Determine the (x, y) coordinate at the center of the cell enclosing the given text.  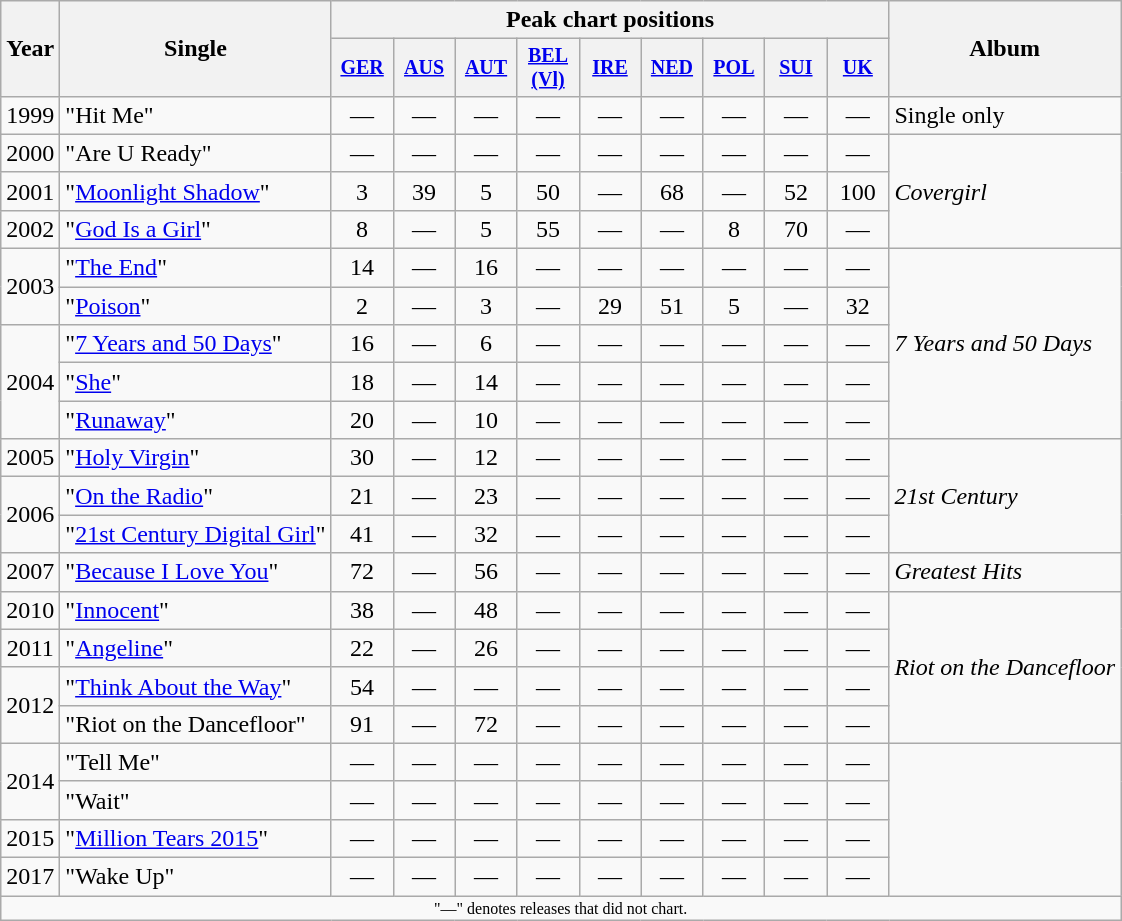
56 (486, 572)
7 Years and 50 Days (1005, 344)
"The End" (196, 268)
"Angeline" (196, 648)
GER (362, 68)
70 (796, 229)
52 (796, 191)
2001 (30, 191)
2010 (30, 610)
"On the Radio" (196, 496)
2004 (30, 382)
50 (548, 191)
21st Century (1005, 496)
20 (362, 420)
51 (672, 306)
68 (672, 191)
"She" (196, 382)
Greatest Hits (1005, 572)
"Because I Love You" (196, 572)
AUT (486, 68)
"Wait" (196, 800)
"Hit Me" (196, 115)
UK (858, 68)
IRE (610, 68)
Single only (1005, 115)
55 (548, 229)
"Tell Me" (196, 762)
2006 (30, 515)
"21st Century Digital Girl" (196, 534)
Peak chart positions (610, 20)
"Poison" (196, 306)
NED (672, 68)
"7 Years and 50 Days" (196, 344)
22 (362, 648)
2 (362, 306)
39 (424, 191)
26 (486, 648)
91 (362, 724)
"Runaway" (196, 420)
Single (196, 49)
21 (362, 496)
"Think About the Way" (196, 686)
54 (362, 686)
2005 (30, 458)
2007 (30, 572)
1999 (30, 115)
BEL (Vl) (548, 68)
Covergirl (1005, 191)
AUS (424, 68)
Riot on the Dancefloor (1005, 667)
38 (362, 610)
2011 (30, 648)
2014 (30, 781)
12 (486, 458)
"Are U Ready" (196, 153)
41 (362, 534)
2012 (30, 705)
"Wake Up" (196, 877)
2000 (30, 153)
23 (486, 496)
"Riot on the Dancefloor" (196, 724)
2017 (30, 877)
6 (486, 344)
Year (30, 49)
"Holy Virgin" (196, 458)
"—" denotes releases that did not chart. (561, 908)
Album (1005, 49)
"Moonlight Shadow" (196, 191)
2002 (30, 229)
"God Is a Girl" (196, 229)
29 (610, 306)
"Innocent" (196, 610)
48 (486, 610)
18 (362, 382)
"Million Tears 2015" (196, 838)
POL (734, 68)
10 (486, 420)
2003 (30, 287)
100 (858, 191)
SUI (796, 68)
2015 (30, 838)
30 (362, 458)
